Scan for the cell matching the given text and deliver its (x, y) coordinate at center. 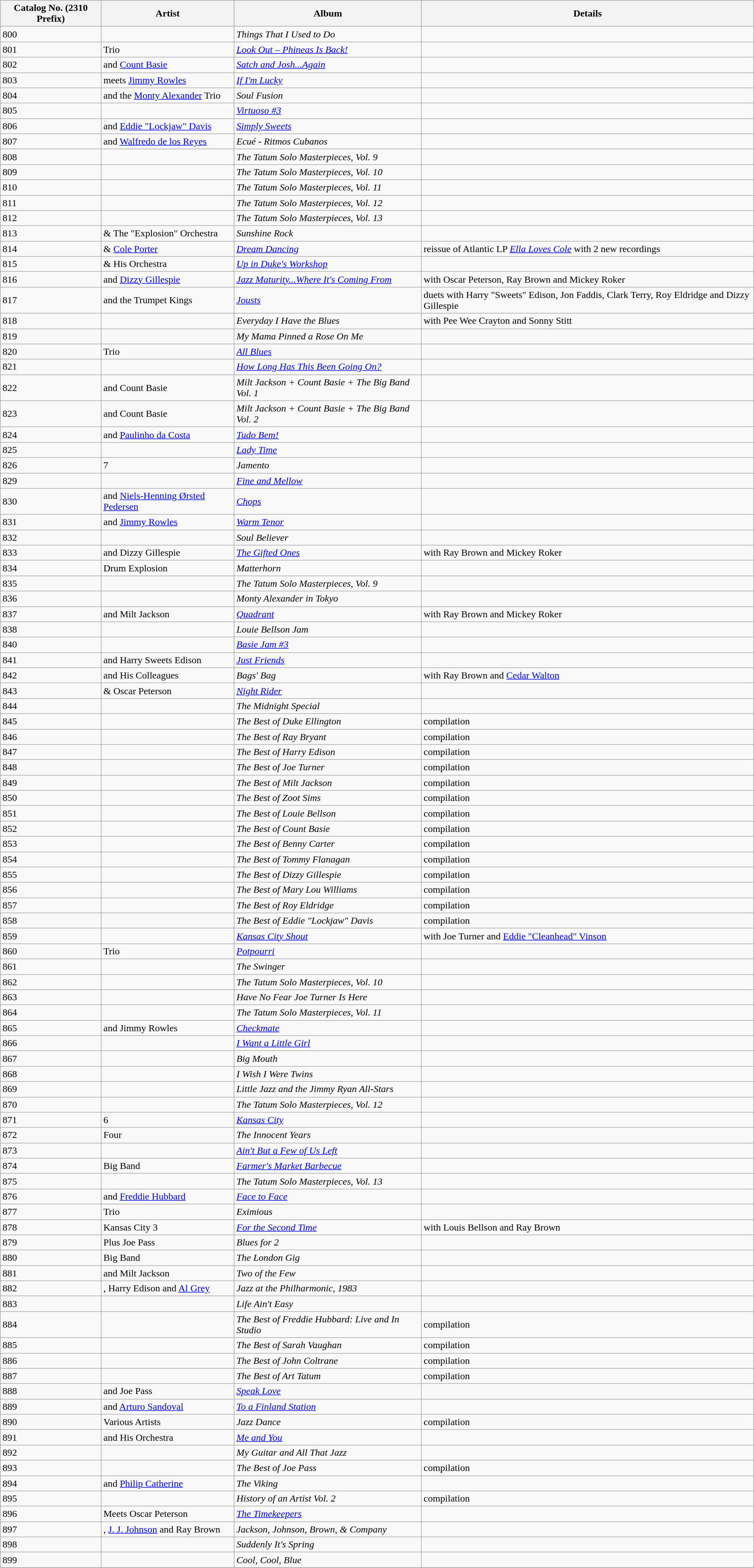
838 (51, 629)
The Best of Zoot Sims (328, 798)
832 (51, 538)
852 (51, 829)
844 (51, 706)
814 (51, 249)
and Philip Catherine (168, 1483)
Catalog No. (2310 Prefix) (51, 14)
Four (168, 1135)
The Innocent Years (328, 1135)
Warm Tenor (328, 522)
Life Ain't Easy (328, 1304)
Little Jazz and the Jimmy Ryan All-Stars (328, 1089)
821 (51, 367)
853 (51, 844)
882 (51, 1289)
& His Orchestra (168, 264)
Face to Face (328, 1196)
888 (51, 1391)
& Oscar Peterson (168, 691)
Everyday I Have the Blues (328, 321)
Jazz at the Philharmonic, 1983 (328, 1289)
Jazz Dance (328, 1422)
with Joe Turner and Eddie "Cleanhead" Vinson (587, 936)
896 (51, 1514)
with Pee Wee Crayton and Sonny Stitt (587, 321)
Basie Jam #3 (328, 645)
How Long Has This Been Going On? (328, 367)
886 (51, 1361)
845 (51, 721)
The Best of Sarah Vaughan (328, 1345)
803 (51, 80)
837 (51, 614)
Soul Fusion (328, 95)
and Arturo Sandoval (168, 1407)
857 (51, 905)
Quadrant (328, 614)
Tudo Bem! (328, 434)
6 (168, 1120)
with Oscar Peterson, Ray Brown and Mickey Roker (587, 279)
with Louis Bellson and Ray Brown (587, 1227)
823 (51, 414)
890 (51, 1422)
809 (51, 172)
The Swinger (328, 966)
Look Out – Phineas Is Back! (328, 50)
Artist (168, 14)
My Guitar and All That Jazz (328, 1452)
reissue of Atlantic LP Ella Loves Cole with 2 new recordings (587, 249)
Fine and Mellow (328, 480)
with Ray Brown and Cedar Walton (587, 675)
Details (587, 14)
History of an Artist Vol. 2 (328, 1499)
851 (51, 813)
860 (51, 951)
and Paulinho da Costa (168, 434)
861 (51, 966)
and Harry Sweets Edison (168, 660)
The Best of Roy Eldridge (328, 905)
819 (51, 336)
801 (51, 50)
Kansas City Shout (328, 936)
850 (51, 798)
Have No Fear Joe Turner Is Here (328, 997)
The Best of Dizzy Gillespie (328, 875)
866 (51, 1043)
858 (51, 921)
822 (51, 387)
864 (51, 1013)
874 (51, 1166)
To a Finland Station (328, 1407)
The Best of Tommy Flanagan (328, 859)
& Cole Porter (168, 249)
and Freddie Hubbard (168, 1196)
865 (51, 1028)
Ain't But a Few of Us Left (328, 1150)
887 (51, 1376)
835 (51, 583)
840 (51, 645)
and Joe Pass (168, 1391)
The Best of Eddie "Lockjaw" Davis (328, 921)
Soul Believer (328, 538)
The Best of Harry Edison (328, 752)
The Best of Louie Bellson (328, 813)
848 (51, 767)
897 (51, 1529)
Night Rider (328, 691)
815 (51, 264)
872 (51, 1135)
859 (51, 936)
813 (51, 234)
The Best of Ray Bryant (328, 736)
854 (51, 859)
, J. J. Johnson and Ray Brown (168, 1529)
873 (51, 1150)
The Best of John Coltrane (328, 1361)
The Best of Freddie Hubbard: Live and In Studio (328, 1325)
The Viking (328, 1483)
878 (51, 1227)
Virtuoso #3 (328, 111)
869 (51, 1089)
Jousts (328, 300)
The Best of Duke Ellington (328, 721)
879 (51, 1243)
The Best of Art Tatum (328, 1376)
805 (51, 111)
& The "Explosion" Orchestra (168, 234)
Jazz Maturity...Where It's Coming From (328, 279)
894 (51, 1483)
Album (328, 14)
816 (51, 279)
The Best of Joe Turner (328, 767)
and the Trumpet Kings (168, 300)
810 (51, 187)
Louie Bellson Jam (328, 629)
Plus Joe Pass (168, 1243)
Meets Oscar Peterson (168, 1514)
Simply Sweets (328, 126)
The Midnight Special (328, 706)
and the Monty Alexander Trio (168, 95)
Milt Jackson + Count Basie + The Big Band Vol. 1 (328, 387)
Jamento (328, 465)
820 (51, 352)
The Best of Count Basie (328, 829)
For the Second Time (328, 1227)
847 (51, 752)
and Niels-Henning Ørsted Pedersen (168, 502)
811 (51, 203)
808 (51, 157)
818 (51, 321)
7 (168, 465)
800 (51, 34)
842 (51, 675)
841 (51, 660)
Kansas City (328, 1120)
833 (51, 553)
Things That I Used to Do (328, 34)
Blues for 2 (328, 1243)
876 (51, 1196)
Jackson, Johnson, Brown, & Company (328, 1529)
Checkmate (328, 1028)
Up in Duke's Workshop (328, 264)
870 (51, 1105)
The Best of Benny Carter (328, 844)
855 (51, 875)
Kansas City 3 (168, 1227)
Sunshine Rock (328, 234)
Potpourri (328, 951)
Speak Love (328, 1391)
I Want a Little Girl (328, 1043)
Various Artists (168, 1422)
duets with Harry "Sweets" Edison, Jon Faddis, Clark Terry, Roy Eldridge and Dizzy Gillespie (587, 300)
899 (51, 1560)
Cool, Cool, Blue (328, 1560)
and His Colleagues (168, 675)
862 (51, 982)
871 (51, 1120)
Farmer's Market Barbecue (328, 1166)
Milt Jackson + Count Basie + The Big Band Vol. 2 (328, 414)
I Wish I Were Twins (328, 1074)
Dream Dancing (328, 249)
Chops (328, 502)
824 (51, 434)
and Walfredo de los Reyes (168, 141)
Me and You (328, 1437)
881 (51, 1273)
Suddenly It's Spring (328, 1545)
804 (51, 95)
Matterhorn (328, 568)
843 (51, 691)
867 (51, 1059)
846 (51, 736)
875 (51, 1181)
Lady Time (328, 450)
The London Gig (328, 1258)
825 (51, 450)
877 (51, 1212)
889 (51, 1407)
If I'm Lucky (328, 80)
My Mama Pinned a Rose On Me (328, 336)
802 (51, 65)
The Best of Mary Lou Williams (328, 890)
880 (51, 1258)
Eximious (328, 1212)
Bags' Bag (328, 675)
895 (51, 1499)
All Blues (328, 352)
826 (51, 465)
868 (51, 1074)
The Best of Joe Pass (328, 1468)
and Eddie "Lockjaw" Davis (168, 126)
883 (51, 1304)
885 (51, 1345)
, Harry Edison and Al Grey (168, 1289)
Big Mouth (328, 1059)
831 (51, 522)
Two of the Few (328, 1273)
Satch and Josh...Again (328, 65)
856 (51, 890)
829 (51, 480)
863 (51, 997)
834 (51, 568)
meets Jimmy Rowles (168, 80)
Ecué - Ritmos Cubanos (328, 141)
807 (51, 141)
Monty Alexander in Tokyo (328, 599)
and His Orchestra (168, 1437)
The Best of Milt Jackson (328, 783)
892 (51, 1452)
884 (51, 1325)
The Timekeepers (328, 1514)
849 (51, 783)
Drum Explosion (168, 568)
830 (51, 502)
812 (51, 218)
891 (51, 1437)
The Gifted Ones (328, 553)
Just Friends (328, 660)
806 (51, 126)
836 (51, 599)
893 (51, 1468)
898 (51, 1545)
817 (51, 300)
